Capture the cell that displays the provided text and extract its [x, y] central coordinate. 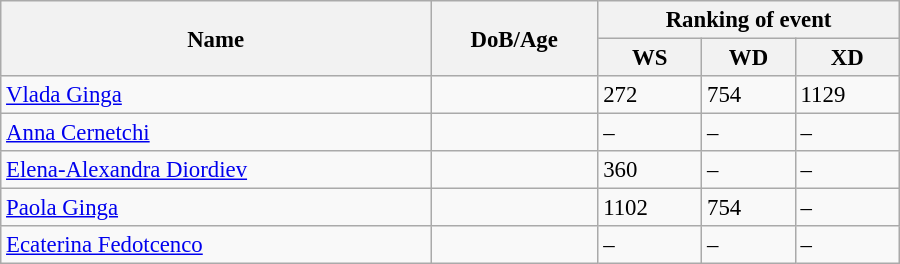
Vlada Ginga [216, 95]
Elena-Alexandra Diordiev [216, 170]
Paola Ginga [216, 208]
WS [650, 58]
Name [216, 38]
Anna Cernetchi [216, 133]
1102 [650, 208]
XD [847, 58]
DoB/Age [514, 38]
1129 [847, 95]
Ecaterina Fedotcenco [216, 245]
360 [650, 170]
272 [650, 95]
Ranking of event [748, 20]
WD [749, 58]
